Scan for the cell matching the given text and deliver its (X, Y) coordinate at center. 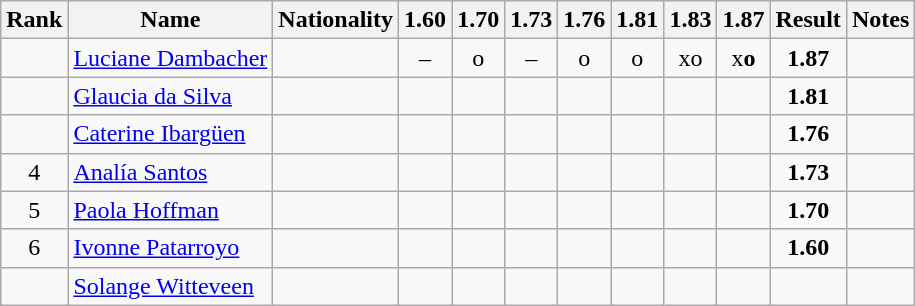
Ivonne Patarroyo (170, 248)
5 (34, 210)
Nationality (336, 20)
6 (34, 248)
Caterine Ibargüen (170, 134)
Rank (34, 20)
Luciane Dambacher (170, 58)
Name (170, 20)
Notes (880, 20)
4 (34, 172)
Analía Santos (170, 172)
Solange Witteveen (170, 286)
Paola Hoffman (170, 210)
Result (808, 20)
1.83 (690, 20)
Glaucia da Silva (170, 96)
